Determine the (X, Y) coordinate at the center of the cell enclosing the given text.  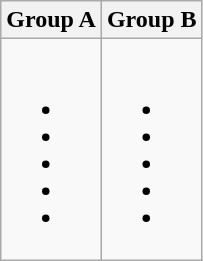
Group A (52, 20)
Group B (152, 20)
